Detect which cell encompasses the target text, then output its [x, y] center coordinate. 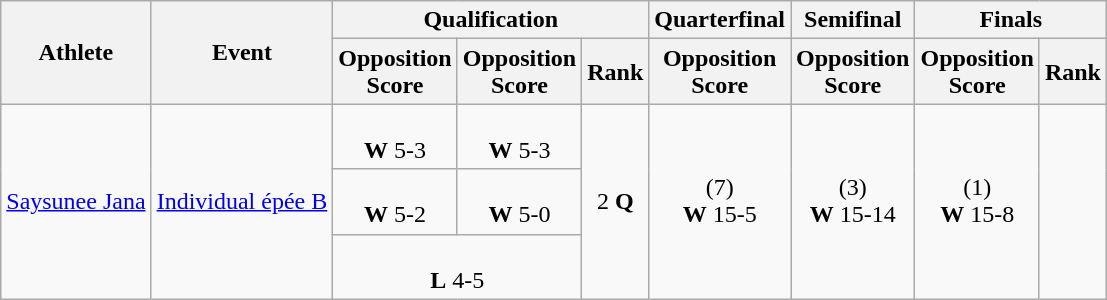
L 4-5 [458, 266]
Individual épée B [242, 202]
(1)W 15-8 [977, 202]
Event [242, 52]
Qualification [491, 20]
Semifinal [852, 20]
Finals [1011, 20]
W 5-2 [395, 202]
W 5-0 [519, 202]
(7)W 15-5 [720, 202]
2 Q [616, 202]
Saysunee Jana [76, 202]
Quarterfinal [720, 20]
Athlete [76, 52]
(3)W 15-14 [852, 202]
